For the text-containing cell, return its midpoint in [x, y] coordinate format. 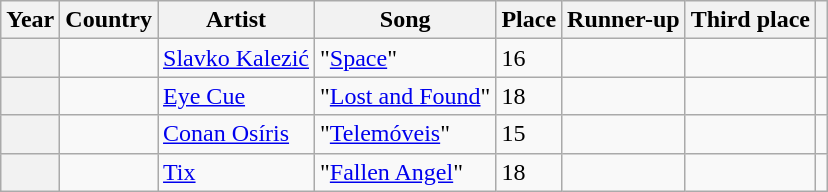
Slavko Kalezić [236, 58]
Third place [750, 20]
Country [109, 20]
Artist [236, 20]
Tix [236, 172]
"Fallen Angel" [406, 172]
"Telemóveis" [406, 134]
Runner-up [624, 20]
16 [529, 58]
"Lost and Found" [406, 96]
Year [30, 20]
Conan Osíris [236, 134]
Eye Cue [236, 96]
Place [529, 20]
Song [406, 20]
"Space" [406, 58]
15 [529, 134]
